Search for the cell housing the specified text and yield its [X, Y] center coordinate. 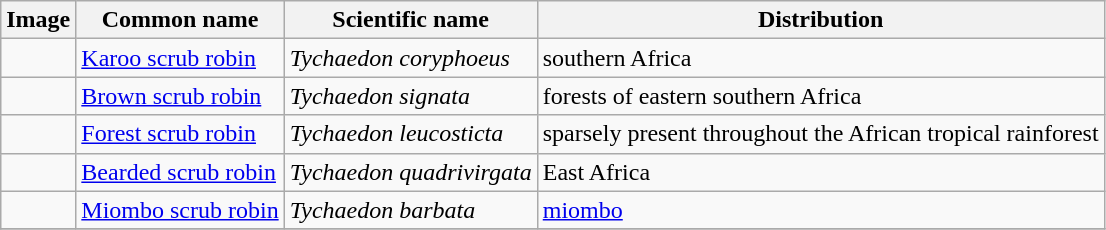
East Africa [820, 172]
Tychaedon barbata [410, 210]
Distribution [820, 20]
Common name [180, 20]
Scientific name [410, 20]
miombo [820, 210]
Tychaedon coryphoeus [410, 58]
sparsely present throughout the African tropical rainforest [820, 134]
Karoo scrub robin [180, 58]
Tychaedon leucosticta [410, 134]
southern Africa [820, 58]
Miombo scrub robin [180, 210]
Forest scrub robin [180, 134]
Bearded scrub robin [180, 172]
Tychaedon quadrivirgata [410, 172]
Image [38, 20]
Brown scrub robin [180, 96]
forests of eastern southern Africa [820, 96]
Tychaedon signata [410, 96]
